Scan for the cell matching the given text and deliver its (X, Y) coordinate at center. 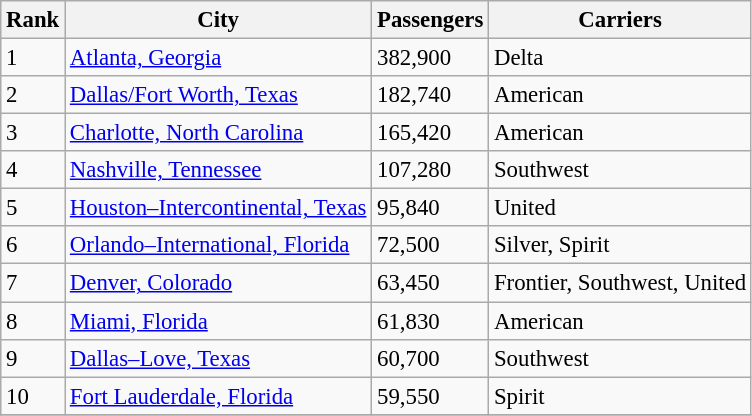
Passengers (430, 20)
8 (33, 321)
Charlotte, North Carolina (218, 133)
Silver, Spirit (620, 245)
182,740 (430, 95)
3 (33, 133)
Delta (620, 58)
Dallas/Fort Worth, Texas (218, 95)
City (218, 20)
Fort Lauderdale, Florida (218, 396)
9 (33, 358)
Denver, Colorado (218, 283)
107,280 (430, 170)
382,900 (430, 58)
Miami, Florida (218, 321)
1 (33, 58)
Atlanta, Georgia (218, 58)
61,830 (430, 321)
165,420 (430, 133)
60,700 (430, 358)
59,550 (430, 396)
63,450 (430, 283)
Orlando–International, Florida (218, 245)
United (620, 208)
Houston–Intercontinental, Texas (218, 208)
95,840 (430, 208)
2 (33, 95)
4 (33, 170)
72,500 (430, 245)
Carriers (620, 20)
Dallas–Love, Texas (218, 358)
10 (33, 396)
Nashville, Tennessee (218, 170)
Rank (33, 20)
6 (33, 245)
Frontier, Southwest, United (620, 283)
5 (33, 208)
Spirit (620, 396)
7 (33, 283)
